Search for the cell housing the specified text and yield its [X, Y] center coordinate. 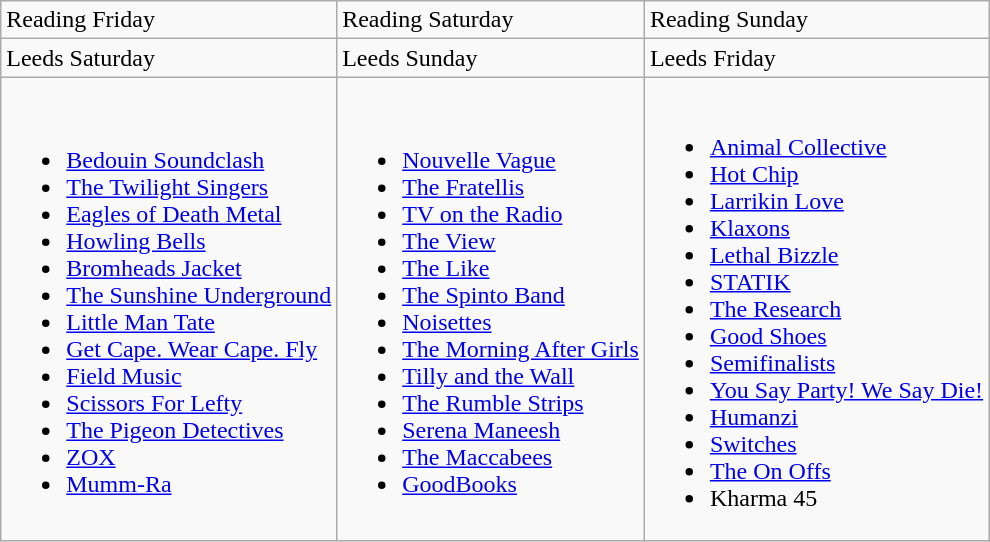
Reading Friday [169, 20]
Leeds Friday [816, 58]
Leeds Sunday [491, 58]
Reading Sunday [816, 20]
Leeds Saturday [169, 58]
Reading Saturday [491, 20]
